Extract the [x, y] coordinate from the center of the cell holding the provided text.  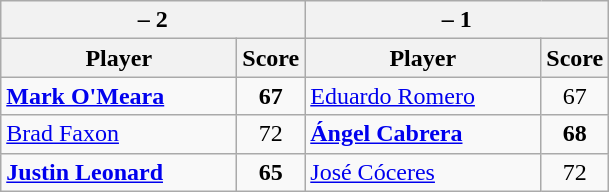
Eduardo Romero [423, 96]
José Cóceres [423, 172]
Mark O'Meara [119, 96]
65 [271, 172]
– 2 [153, 20]
Ángel Cabrera [423, 134]
68 [575, 134]
– 1 [457, 20]
Brad Faxon [119, 134]
Justin Leonard [119, 172]
